Pinpoint the cell where the given text exists, returning its (x, y) midpoint coordinate. 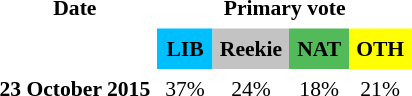
Reekie (250, 48)
NAT (320, 48)
LIB (186, 48)
OTH (380, 48)
